Pinpoint the cell where the given text exists, returning its (X, Y) midpoint coordinate. 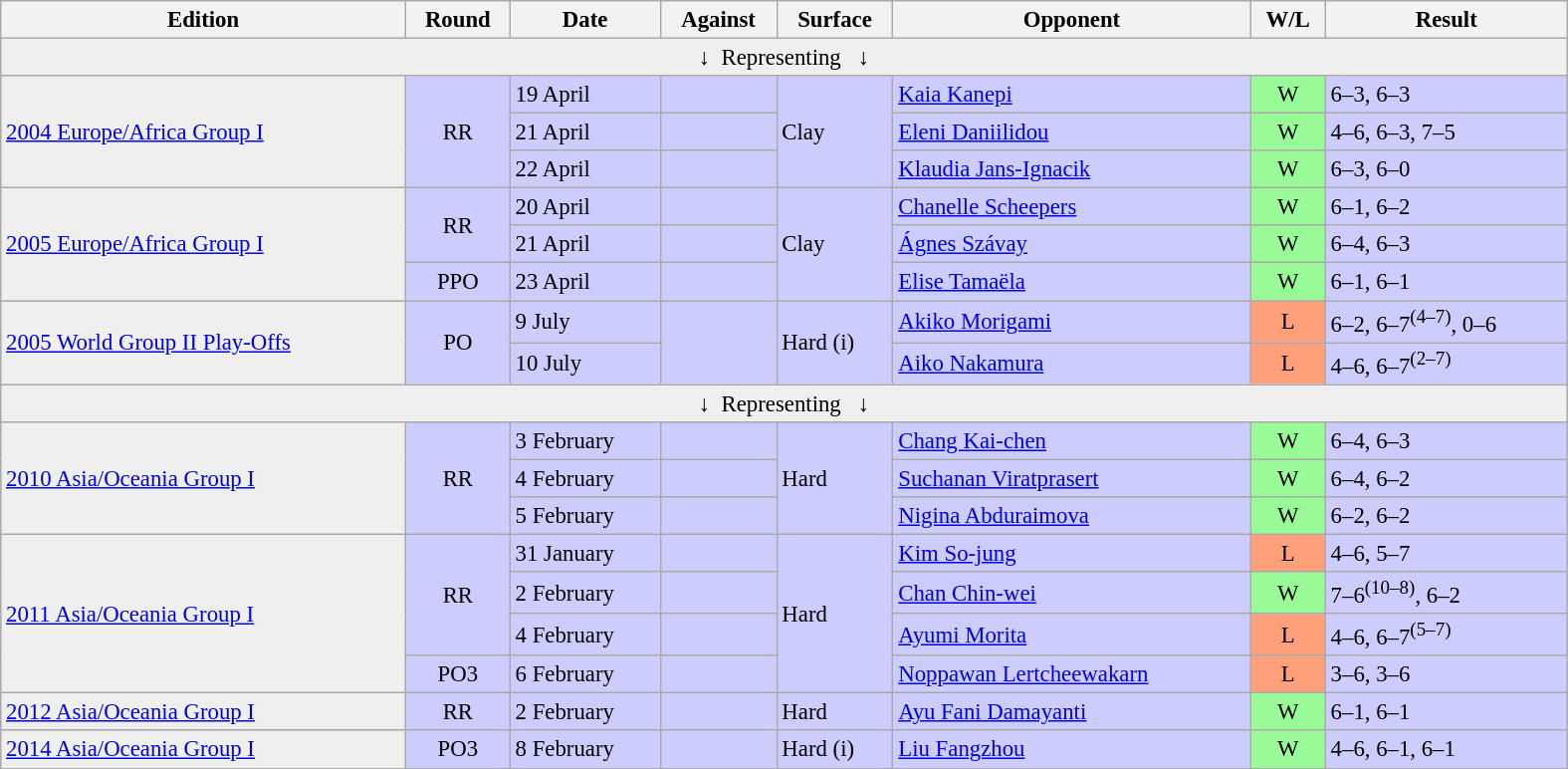
10 July (585, 364)
6–2, 6–7(4–7), 0–6 (1446, 322)
Kim So-jung (1071, 553)
4–6, 6–3, 7–5 (1446, 132)
PPO (458, 282)
Chanelle Scheepers (1071, 207)
4–6, 6–1, 6–1 (1446, 750)
7–6(10–8), 6–2 (1446, 593)
6–1, 6–2 (1446, 207)
31 January (585, 553)
Akiko Morigami (1071, 322)
4–6, 5–7 (1446, 553)
6–2, 6–2 (1446, 516)
Against (719, 20)
Result (1446, 20)
3 February (585, 441)
Elise Tamaëla (1071, 282)
2005 World Group II Play-Offs (203, 343)
Liu Fangzhou (1071, 750)
Edition (203, 20)
3–6, 3–6 (1446, 674)
2011 Asia/Oceania Group I (203, 614)
8 February (585, 750)
6 February (585, 674)
Klaudia Jans-Ignacik (1071, 169)
Eleni Daniilidou (1071, 132)
6–3, 6–0 (1446, 169)
Surface (834, 20)
Ágnes Szávay (1071, 244)
2010 Asia/Oceania Group I (203, 478)
4–6, 6–7(2–7) (1446, 364)
2014 Asia/Oceania Group I (203, 750)
Suchanan Viratprasert (1071, 478)
Ayu Fani Damayanti (1071, 712)
5 February (585, 516)
2012 Asia/Oceania Group I (203, 712)
22 April (585, 169)
Nigina Abduraimova (1071, 516)
2005 Europe/Africa Group I (203, 245)
Noppawan Lertcheewakarn (1071, 674)
Ayumi Morita (1071, 635)
Opponent (1071, 20)
Aiko Nakamura (1071, 364)
20 April (585, 207)
Round (458, 20)
Chan Chin-wei (1071, 593)
Date (585, 20)
W/L (1288, 20)
19 April (585, 95)
6–3, 6–3 (1446, 95)
4–6, 6–7(5–7) (1446, 635)
23 April (585, 282)
Chang Kai-chen (1071, 441)
2004 Europe/Africa Group I (203, 131)
PO (458, 343)
9 July (585, 322)
Kaia Kanepi (1071, 95)
6–4, 6–2 (1446, 478)
